Determine the [X, Y] coordinate at the center of the cell enclosing the given text.  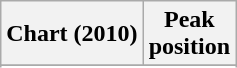
Chart (2010) [72, 34]
Peakposition [189, 34]
